Scan for the cell matching the given text and deliver its [x, y] coordinate at center. 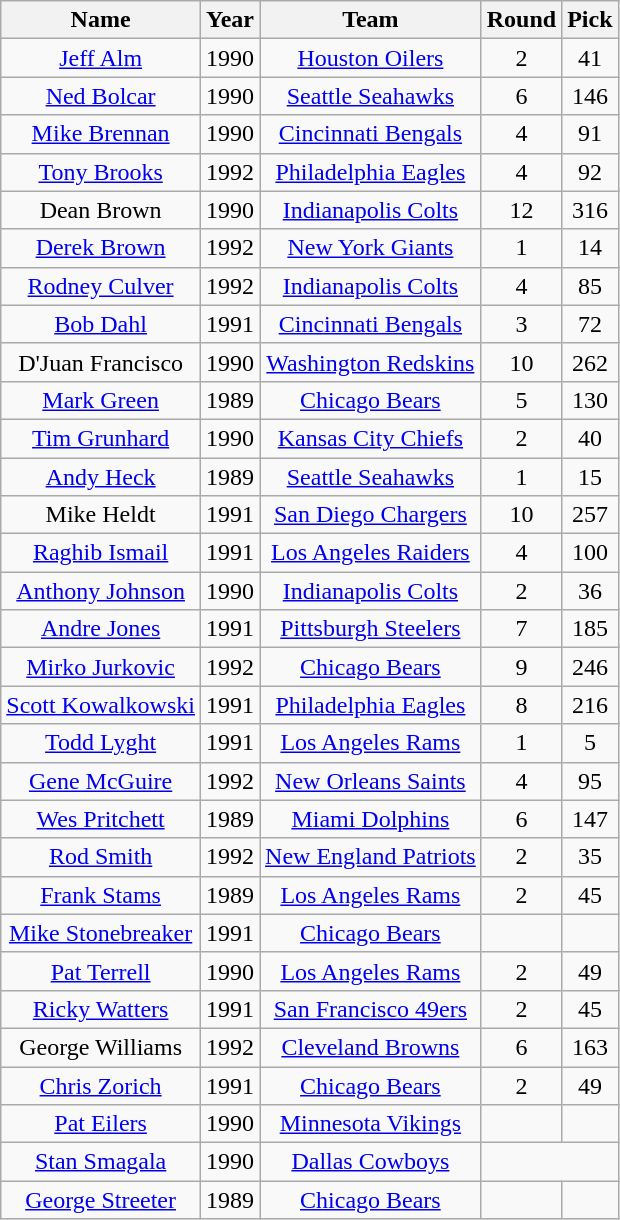
14 [590, 248]
Ricky Watters [101, 1009]
Pittsburgh Steelers [371, 629]
Tim Grunhard [101, 438]
Mark Green [101, 400]
Gene McGuire [101, 781]
Ned Bolcar [101, 96]
147 [590, 819]
Derek Brown [101, 248]
Stan Smagala [101, 1162]
Scott Kowalkowski [101, 705]
Cleveland Browns [371, 1047]
Round [521, 20]
Pick [590, 20]
262 [590, 362]
Mirko Jurkovic [101, 667]
95 [590, 781]
Pat Eilers [101, 1124]
185 [590, 629]
91 [590, 134]
72 [590, 324]
92 [590, 172]
40 [590, 438]
Name [101, 20]
163 [590, 1047]
35 [590, 857]
15 [590, 477]
Wes Pritchett [101, 819]
Anthony Johnson [101, 591]
New York Giants [371, 248]
Mike Heldt [101, 515]
Mike Stonebreaker [101, 933]
Miami Dolphins [371, 819]
Frank Stams [101, 895]
D'Juan Francisco [101, 362]
Pat Terrell [101, 971]
Jeff Alm [101, 58]
Mike Brennan [101, 134]
Bob Dahl [101, 324]
8 [521, 705]
3 [521, 324]
Washington Redskins [371, 362]
12 [521, 210]
Raghib Ismail [101, 553]
Dean Brown [101, 210]
Houston Oilers [371, 58]
41 [590, 58]
San Diego Chargers [371, 515]
316 [590, 210]
36 [590, 591]
130 [590, 400]
Minnesota Vikings [371, 1124]
100 [590, 553]
216 [590, 705]
Rod Smith [101, 857]
New England Patriots [371, 857]
Rodney Culver [101, 286]
9 [521, 667]
Todd Lyght [101, 743]
Andy Heck [101, 477]
85 [590, 286]
Los Angeles Raiders [371, 553]
Kansas City Chiefs [371, 438]
New Orleans Saints [371, 781]
George Streeter [101, 1200]
Dallas Cowboys [371, 1162]
246 [590, 667]
Year [230, 20]
Tony Brooks [101, 172]
George Williams [101, 1047]
Chris Zorich [101, 1085]
San Francisco 49ers [371, 1009]
Andre Jones [101, 629]
7 [521, 629]
257 [590, 515]
Team [371, 20]
146 [590, 96]
